Detect which cell encompasses the target text, then output its [x, y] center coordinate. 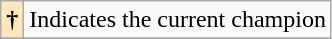
† [12, 20]
Indicates the current champion [178, 20]
